Locate the cell with the specified text and output its [x, y] center coordinate. 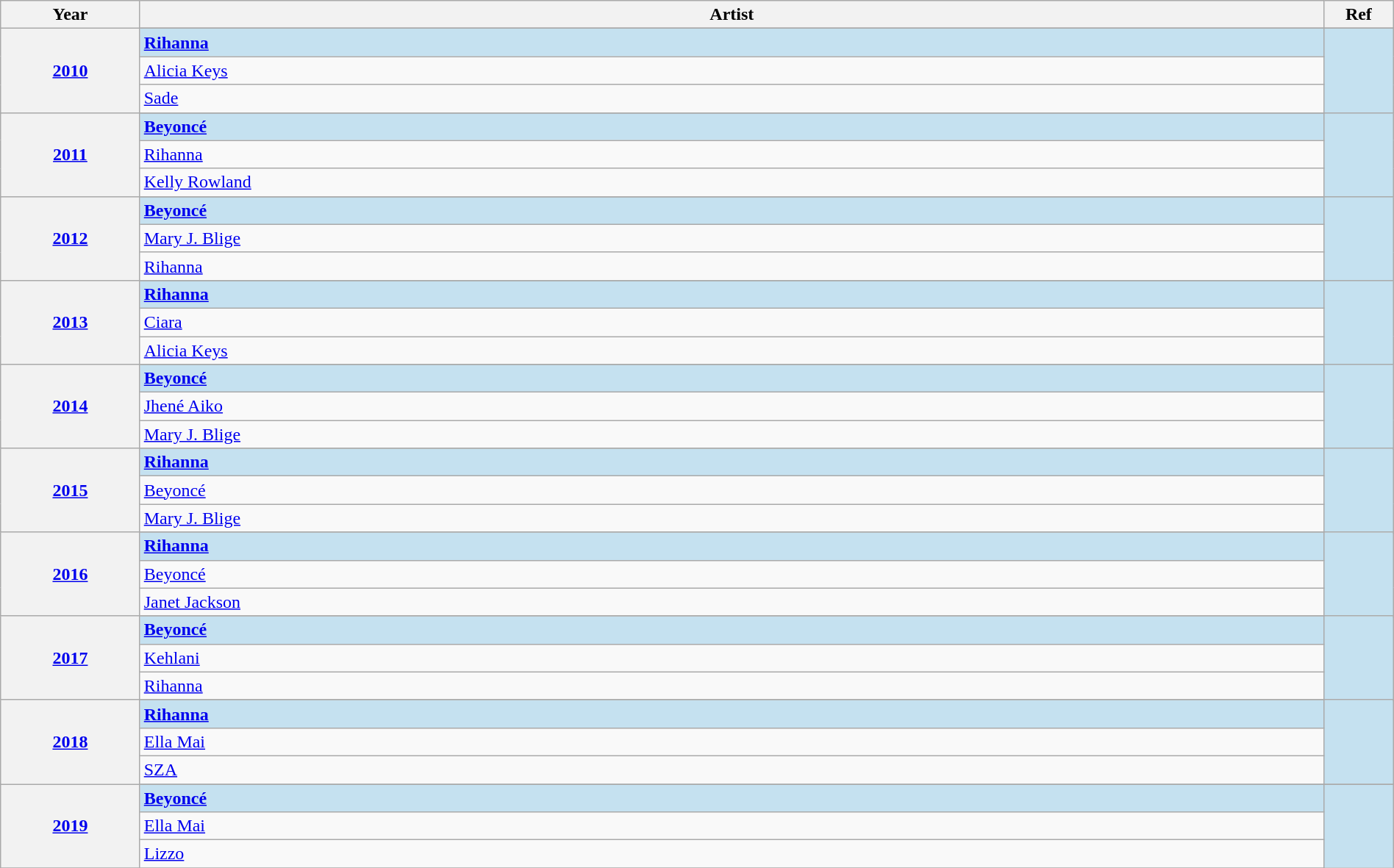
Ref [1359, 15]
Ciara [732, 322]
2011 [71, 154]
2019 [71, 825]
2012 [71, 238]
2016 [71, 574]
Lizzo [732, 854]
2013 [71, 322]
Year [71, 15]
Sade [732, 98]
2017 [71, 658]
2010 [71, 71]
Artist [732, 15]
SZA [732, 770]
2018 [71, 742]
2015 [71, 490]
Jhené Aiko [732, 406]
Janet Jackson [732, 602]
Kehlani [732, 658]
2014 [71, 406]
Kelly Rowland [732, 182]
